Extract the (x, y) coordinate from the center of the cell holding the provided text.  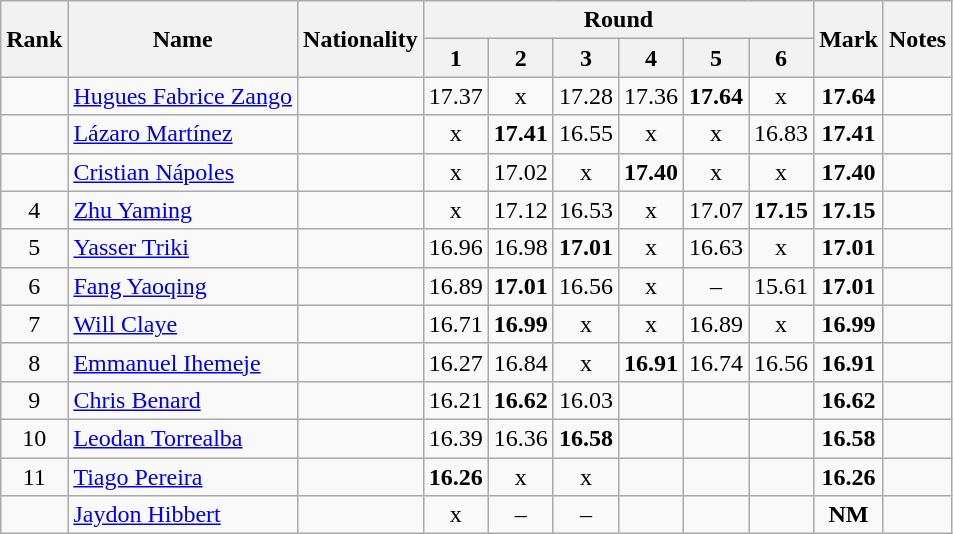
Cristian Nápoles (183, 172)
Notes (917, 39)
Round (618, 20)
16.55 (586, 134)
17.37 (456, 96)
16.39 (456, 438)
16.84 (520, 362)
17.36 (650, 96)
16.63 (716, 248)
Name (183, 39)
1 (456, 58)
Rank (34, 39)
16.96 (456, 248)
10 (34, 438)
Tiago Pereira (183, 477)
16.98 (520, 248)
7 (34, 324)
15.61 (782, 286)
16.36 (520, 438)
Emmanuel Ihemeje (183, 362)
Leodan Torrealba (183, 438)
Chris Benard (183, 400)
2 (520, 58)
16.53 (586, 210)
16.83 (782, 134)
17.07 (716, 210)
Zhu Yaming (183, 210)
16.21 (456, 400)
9 (34, 400)
16.71 (456, 324)
Lázaro Martínez (183, 134)
11 (34, 477)
Mark (849, 39)
17.12 (520, 210)
Fang Yaoqing (183, 286)
Nationality (361, 39)
Jaydon Hibbert (183, 515)
Will Claye (183, 324)
16.74 (716, 362)
17.28 (586, 96)
17.02 (520, 172)
Hugues Fabrice Zango (183, 96)
16.27 (456, 362)
NM (849, 515)
Yasser Triki (183, 248)
8 (34, 362)
3 (586, 58)
16.03 (586, 400)
